For the text-containing cell, return its midpoint in (X, Y) coordinate format. 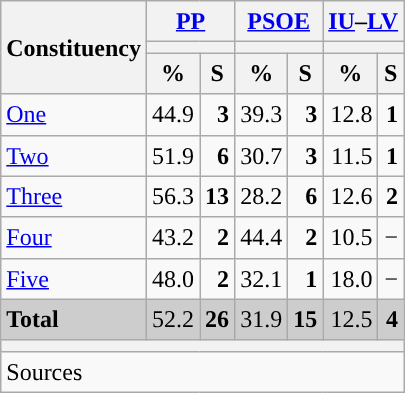
4 (391, 320)
52.2 (172, 320)
31.9 (262, 320)
56.3 (172, 196)
26 (218, 320)
48.0 (172, 278)
12.8 (350, 114)
12.6 (350, 196)
44.9 (172, 114)
13 (218, 196)
Five (74, 278)
One (74, 114)
IU–LV (364, 22)
30.7 (262, 156)
28.2 (262, 196)
44.4 (262, 238)
12.5 (350, 320)
Two (74, 156)
Sources (202, 372)
Total (74, 320)
39.3 (262, 114)
Three (74, 196)
11.5 (350, 156)
43.2 (172, 238)
10.5 (350, 238)
PP (190, 22)
51.9 (172, 156)
32.1 (262, 278)
PSOE (279, 22)
15 (306, 320)
18.0 (350, 278)
Constituency (74, 48)
Four (74, 238)
